Find where the given text appears and provide that cell's center as [x, y] coordinate. 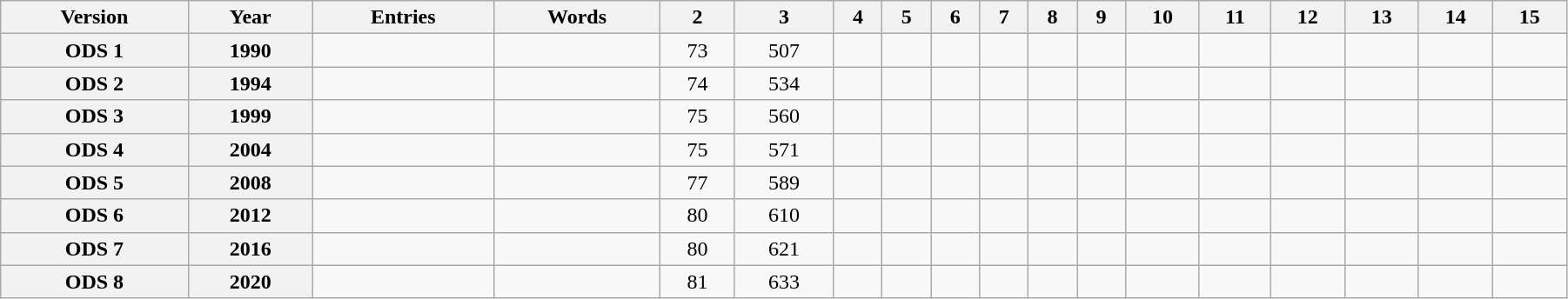
11 [1235, 17]
Year [251, 17]
10 [1163, 17]
7 [1004, 17]
507 [784, 50]
1990 [251, 50]
73 [698, 50]
589 [784, 183]
Version [94, 17]
2016 [251, 249]
571 [784, 149]
ODS 1 [94, 50]
ODS 7 [94, 249]
2008 [251, 183]
13 [1382, 17]
8 [1053, 17]
14 [1455, 17]
3 [784, 17]
1999 [251, 116]
Words [577, 17]
2004 [251, 149]
2020 [251, 282]
Entries [403, 17]
12 [1307, 17]
ODS 5 [94, 183]
77 [698, 183]
81 [698, 282]
633 [784, 282]
74 [698, 83]
15 [1530, 17]
ODS 2 [94, 83]
560 [784, 116]
9 [1102, 17]
621 [784, 249]
1994 [251, 83]
ODS 3 [94, 116]
ODS 4 [94, 149]
ODS 8 [94, 282]
2 [698, 17]
534 [784, 83]
5 [907, 17]
ODS 6 [94, 216]
610 [784, 216]
2012 [251, 216]
6 [955, 17]
4 [858, 17]
